Scan for the cell matching the given text and deliver its [x, y] coordinate at center. 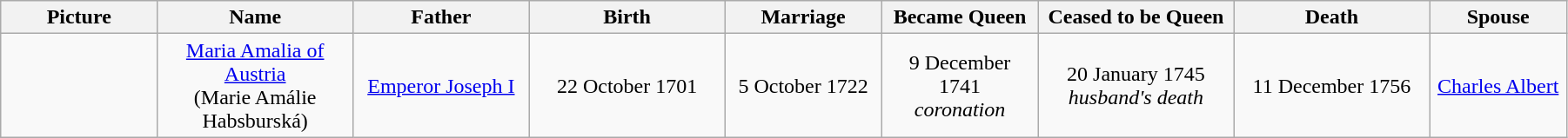
Spouse [1498, 17]
Emperor Joseph I [441, 85]
20 January 1745husband's death [1136, 85]
11 December 1756 [1331, 85]
Marriage [803, 17]
Death [1331, 17]
Birth [627, 17]
Ceased to be Queen [1136, 17]
Father [441, 17]
Name [256, 17]
Maria Amalia of Austria(Marie Amálie Habsburská) [256, 85]
Charles Albert [1498, 85]
Became Queen [960, 17]
9 December 1741coronation [960, 85]
22 October 1701 [627, 85]
5 October 1722 [803, 85]
Picture [79, 17]
